Detect which cell encompasses the target text, then output its (X, Y) center coordinate. 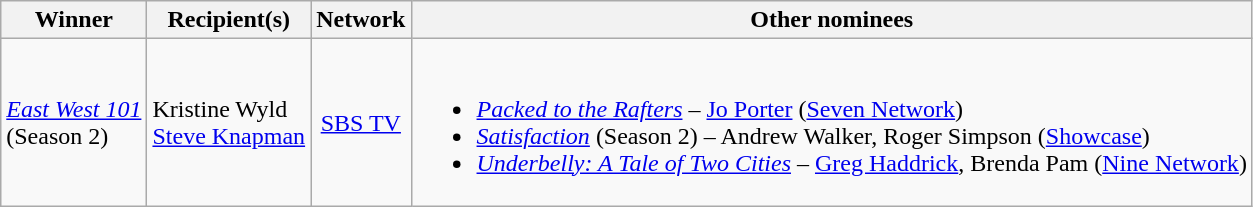
Recipient(s) (229, 20)
Network (361, 20)
East West 101 (Season 2) (74, 122)
Winner (74, 20)
Other nominees (832, 20)
Kristine Wyld Steve Knapman (229, 122)
SBS TV (361, 122)
